Return (x, y) of the center of cell containing provided text 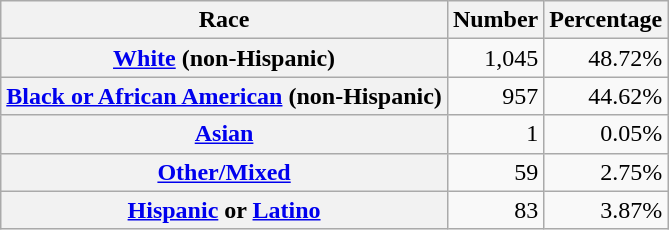
48.72% (606, 58)
Black or African American (non-Hispanic) (224, 96)
Number (495, 20)
3.87% (606, 210)
83 (495, 210)
White (non-Hispanic) (224, 58)
1,045 (495, 58)
Other/Mixed (224, 172)
Percentage (606, 20)
Hispanic or Latino (224, 210)
2.75% (606, 172)
Asian (224, 134)
0.05% (606, 134)
957 (495, 96)
Race (224, 20)
59 (495, 172)
1 (495, 134)
44.62% (606, 96)
